Return the [x, y] coordinate for the center point of the cell that contains the specified text.  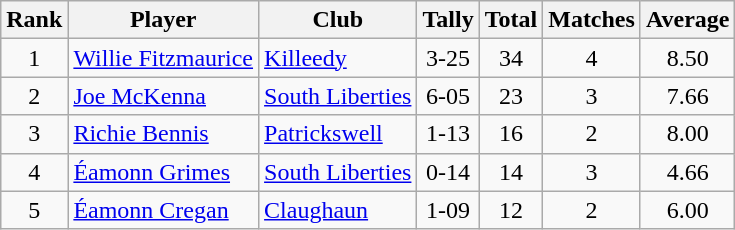
Richie Bennis [164, 134]
14 [511, 172]
3-25 [448, 58]
34 [511, 58]
Club [338, 20]
Rank [34, 20]
Claughaun [338, 210]
Player [164, 20]
1 [34, 58]
6.00 [688, 210]
Killeedy [338, 58]
1-13 [448, 134]
6-05 [448, 96]
23 [511, 96]
Total [511, 20]
16 [511, 134]
Joe McKenna [164, 96]
7.66 [688, 96]
8.50 [688, 58]
4.66 [688, 172]
Éamonn Cregan [164, 210]
Patrickswell [338, 134]
Matches [592, 20]
5 [34, 210]
Éamonn Grimes [164, 172]
1-09 [448, 210]
Tally [448, 20]
12 [511, 210]
0-14 [448, 172]
Willie Fitzmaurice [164, 58]
Average [688, 20]
8.00 [688, 134]
